From the cell containing the given text, extract its center point as [X, Y] coordinate. 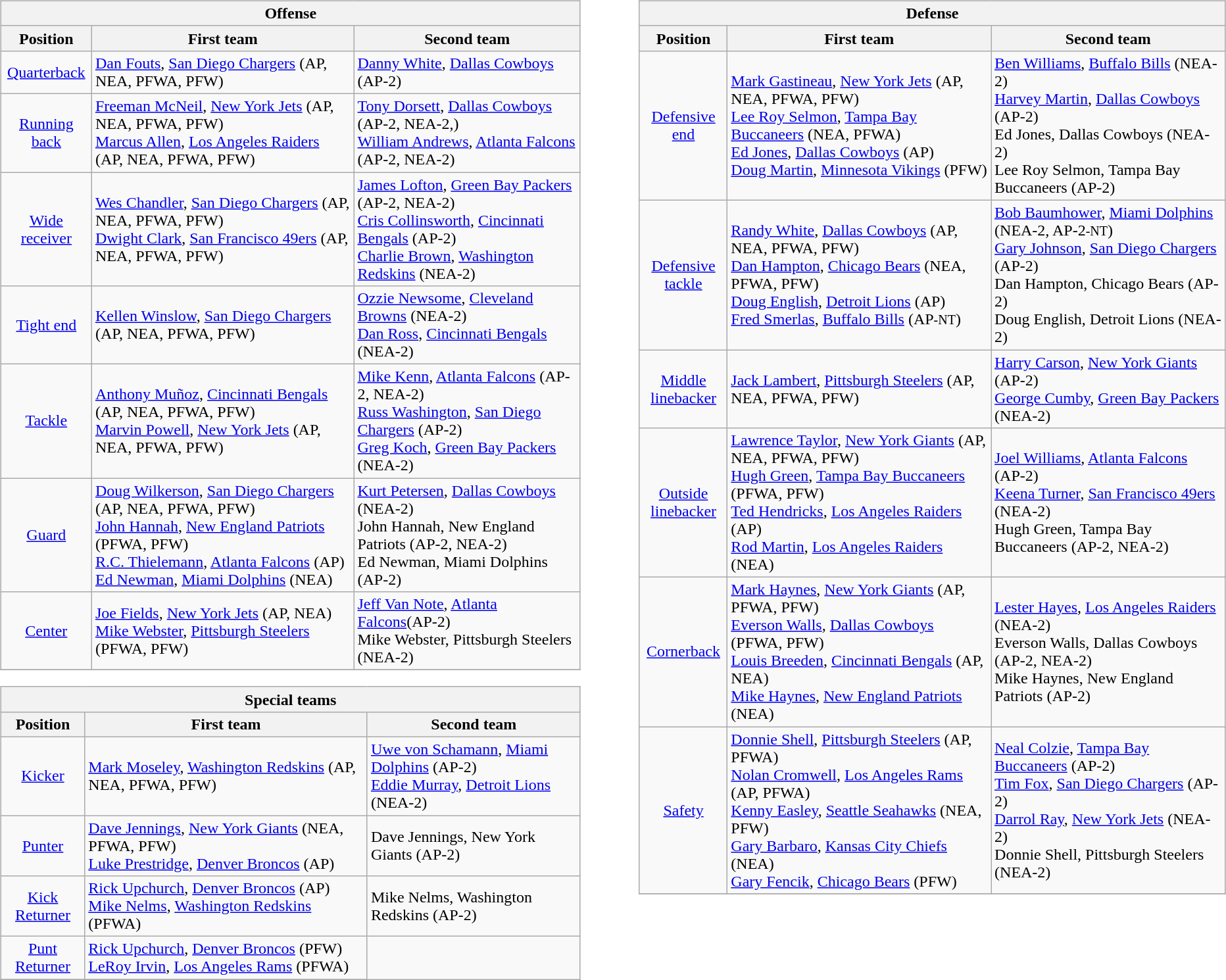
Freeman McNeil, New York Jets (AP, NEA, PFWA, PFW) Marcus Allen, Los Angeles Raiders (AP, NEA, PFWA, PFW) [222, 133]
Tackle [46, 421]
Danny White, Dallas Cowboys (AP-2) [467, 72]
Guard [46, 535]
Mike Kenn, Atlanta Falcons (AP-2, NEA-2) Russ Washington, San Diego Chargers (AP-2) Greg Koch, Green Bay Packers (NEA-2) [467, 421]
Kellen Winslow, San Diego Chargers (AP, NEA, PFWA, PFW) [222, 325]
Quarterback [46, 72]
Defense [932, 13]
Wide receiver [46, 229]
Kicker [43, 776]
Mark Moseley, Washington Redskins (AP, NEA, PFWA, PFW) [226, 776]
Rick Upchurch, Denver Broncos (AP) Mike Nelms, Washington Redskins (PFWA) [226, 906]
Anthony Muñoz, Cincinnati Bengals (AP, NEA, PFWA, PFW) Marvin Powell, New York Jets (AP, NEA, PFWA, PFW) [222, 421]
Wes Chandler, San Diego Chargers (AP, NEA, PFWA, PFW) Dwight Clark, San Francisco 49ers (AP, NEA, PFWA, PFW) [222, 229]
Tight end [46, 325]
Defensive end [683, 125]
Mike Nelms, Washington Redskins (AP-2) [474, 906]
Joel Williams, Atlanta Falcons (AP-2) Keena Turner, San Francisco 49ers (NEA-2) Hugh Green, Tampa Bay Buccaneers (AP-2, NEA-2) [1108, 502]
Lester Hayes, Los Angeles Raiders (NEA-2)Everson Walls, Dallas Cowboys (AP-2, NEA-2)Mike Haynes, New England Patriots (AP-2) [1108, 652]
Jack Lambert, Pittsburgh Steelers (AP, NEA, PFWA, PFW) [859, 389]
Outside linebacker [683, 502]
Center [46, 631]
James Lofton, Green Bay Packers (AP-2, NEA-2) Cris Collinsworth, Cincinnati Bengals (AP-2)Charlie Brown, Washington Redskins (NEA-2) [467, 229]
Punter [43, 846]
Safety [683, 810]
Uwe von Schamann, Miami Dolphins (AP-2) Eddie Murray, Detroit Lions (NEA-2) [474, 776]
Jeff Van Note, Atlanta Falcons(AP-2) Mike Webster, Pittsburgh Steelers (NEA-2) [467, 631]
Harry Carson, New York Giants (AP-2)George Cumby, Green Bay Packers (NEA-2) [1108, 389]
Ozzie Newsome, Cleveland Browns (NEA-2) Dan Ross, Cincinnati Bengals (NEA-2) [467, 325]
Kick Returner [43, 906]
Ben Williams, Buffalo Bills (NEA-2) Harvey Martin, Dallas Cowboys (AP-2) Ed Jones, Dallas Cowboys (NEA-2) Lee Roy Selmon, Tampa Bay Buccaneers (AP-2) [1108, 125]
Rick Upchurch, Denver Broncos (PFW) LeRoy Irvin, Los Angeles Rams (PFWA) [226, 958]
Cornerback [683, 652]
Running back [46, 133]
Defensive tackle [683, 275]
Middle linebacker [683, 389]
Tony Dorsett, Dallas Cowboys (AP-2, NEA-2,) William Andrews, Atlanta Falcons (AP-2, NEA-2) [467, 133]
Dave Jennings, New York Giants (AP-2) [474, 846]
Special teams [291, 699]
Dan Fouts, San Diego Chargers (AP, NEA, PFWA, PFW) [222, 72]
Kurt Petersen, Dallas Cowboys (NEA-2) John Hannah, New England Patriots (AP-2, NEA-2) Ed Newman, Miami Dolphins (AP-2) [467, 535]
Offense [291, 13]
Punt Returner [43, 958]
Joe Fields, New York Jets (AP, NEA) Mike Webster, Pittsburgh Steelers (PFWA, PFW) [222, 631]
Dave Jennings, New York Giants (NEA, PFWA, PFW) Luke Prestridge, Denver Broncos (AP) [226, 846]
